Find where the given text appears and provide that cell's center as [X, Y] coordinate. 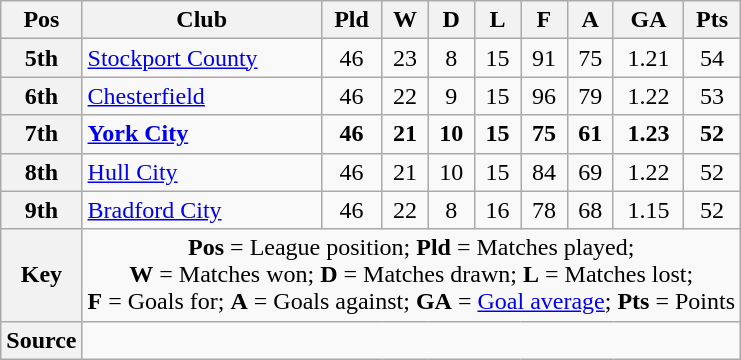
7th [42, 134]
9th [42, 210]
Bradford City [202, 210]
23 [405, 58]
GA [648, 20]
1.23 [648, 134]
84 [544, 172]
68 [590, 210]
96 [544, 96]
Key [42, 275]
9 [451, 96]
D [451, 20]
Pld [351, 20]
Pts [712, 20]
L [497, 20]
91 [544, 58]
Pos [42, 20]
69 [590, 172]
54 [712, 58]
F [544, 20]
1.15 [648, 210]
53 [712, 96]
16 [497, 210]
Stockport County [202, 58]
8th [42, 172]
79 [590, 96]
1.21 [648, 58]
Hull City [202, 172]
5th [42, 58]
78 [544, 210]
A [590, 20]
6th [42, 96]
York City [202, 134]
Chesterfield [202, 96]
W [405, 20]
Source [42, 340]
Club [202, 20]
61 [590, 134]
